Locate the cell with the specified text and output its (x, y) center coordinate. 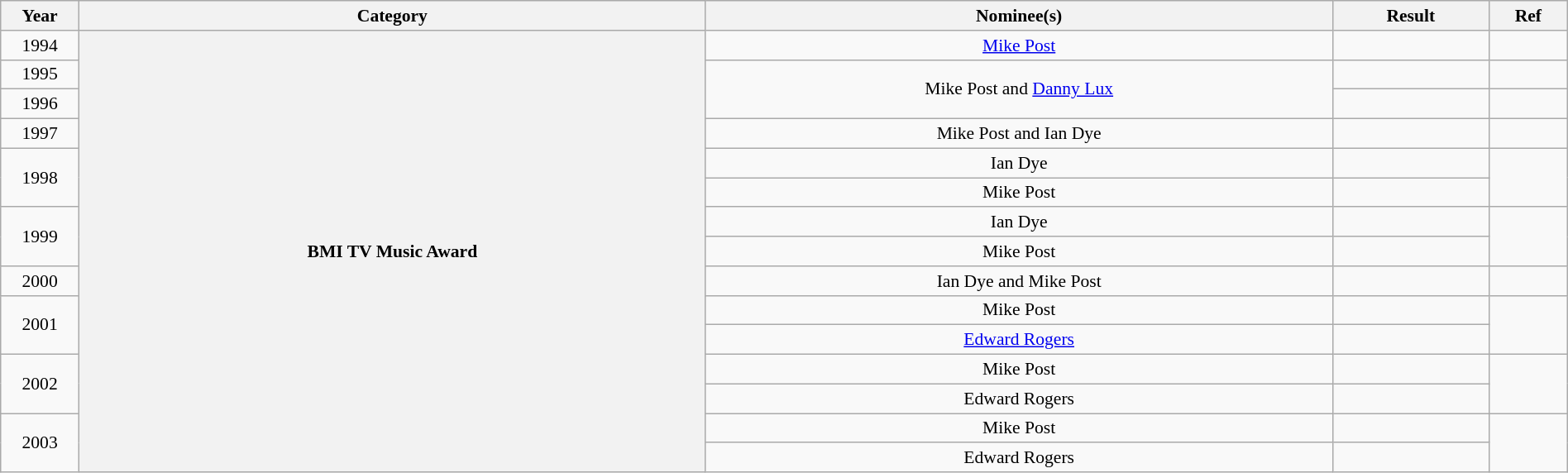
1998 (40, 177)
Category (392, 16)
2002 (40, 384)
Year (40, 16)
1995 (40, 74)
2000 (40, 281)
Nominee(s) (1019, 16)
BMI TV Music Award (392, 251)
1997 (40, 134)
Mike Post and Ian Dye (1019, 134)
1994 (40, 45)
2001 (40, 324)
2003 (40, 443)
Ian Dye and Mike Post (1019, 281)
1999 (40, 236)
Mike Post and Danny Lux (1019, 89)
Result (1411, 16)
Ref (1528, 16)
1996 (40, 104)
